Determine the (X, Y) coordinate at the center of the cell enclosing the given text.  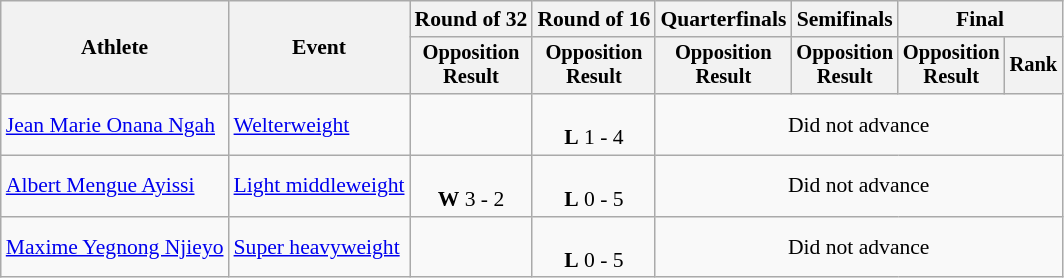
Light middleweight (320, 186)
Round of 32 (472, 19)
Semifinals (844, 19)
L 1 - 4 (594, 124)
Final (980, 19)
Welterweight (320, 124)
Albert Mengue Ayissi (115, 186)
Super heavyweight (320, 248)
Athlete (115, 48)
Event (320, 48)
Jean Marie Onana Ngah (115, 124)
Rank (1034, 66)
Maxime Yegnong Njieyo (115, 248)
Quarterfinals (723, 19)
Round of 16 (594, 19)
W 3 - 2 (472, 186)
